For the text-containing cell, return its midpoint in [X, Y] coordinate format. 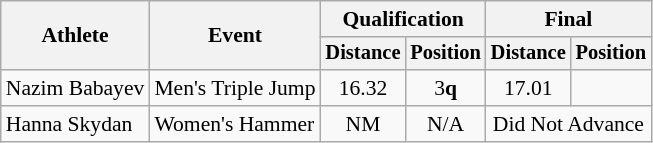
Women's Hammer [234, 124]
17.01 [528, 88]
3q [445, 88]
N/A [445, 124]
Men's Triple Jump [234, 88]
Did Not Advance [568, 124]
16.32 [364, 88]
Qualification [404, 19]
Event [234, 36]
Hanna Skydan [76, 124]
Final [568, 19]
Nazim Babayev [76, 88]
NM [364, 124]
Athlete [76, 36]
